Find where the given text appears and provide that cell's center as (X, Y) coordinate. 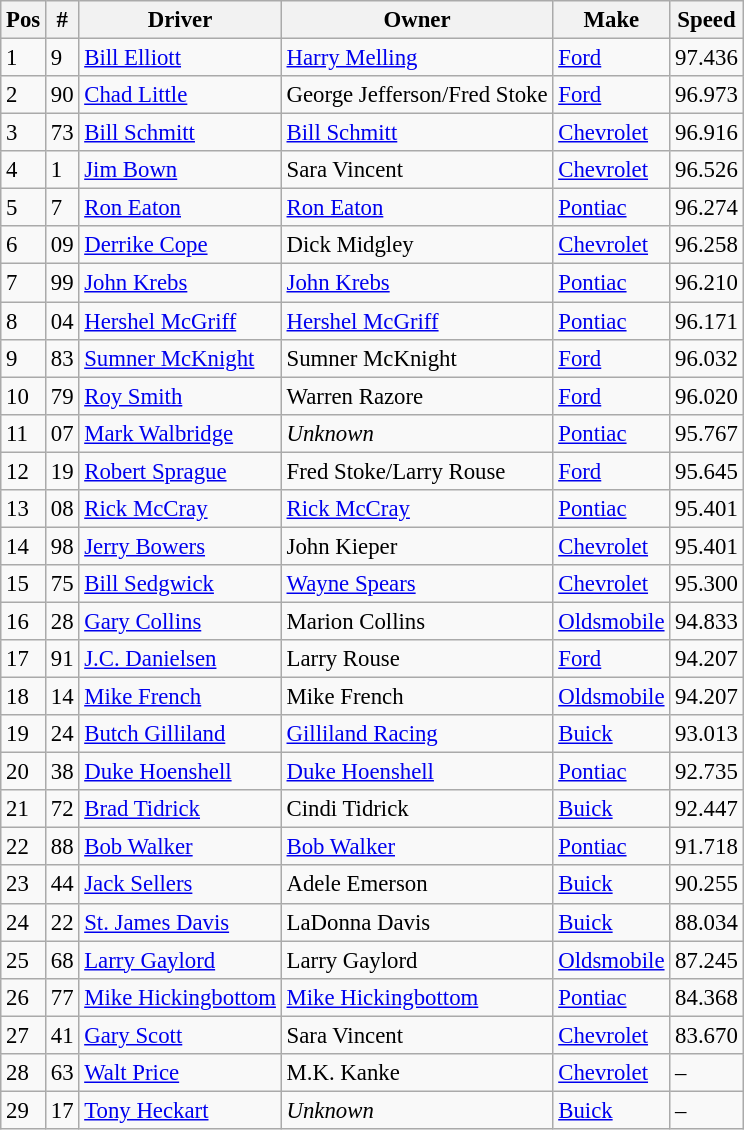
63 (62, 1073)
96.526 (706, 170)
Roy Smith (180, 396)
94.833 (706, 621)
91 (62, 659)
21 (24, 809)
15 (24, 584)
27 (24, 1035)
95.767 (706, 433)
Harry Melling (417, 58)
Derrike Cope (180, 245)
Owner (417, 20)
04 (62, 321)
Cindi Tidrick (417, 809)
92.735 (706, 772)
Pos (24, 20)
Brad Tidrick (180, 809)
29 (24, 1110)
10 (24, 396)
07 (62, 433)
Robert Sprague (180, 471)
Gary Scott (180, 1035)
38 (62, 772)
75 (62, 584)
88.034 (706, 922)
Fred Stoke/Larry Rouse (417, 471)
John Kieper (417, 546)
M.K. Kanke (417, 1073)
23 (24, 885)
95.300 (706, 584)
Gilliland Racing (417, 734)
87.245 (706, 960)
91.718 (706, 847)
90 (62, 95)
98 (62, 546)
Dick Midgley (417, 245)
Jim Bown (180, 170)
96.020 (706, 396)
Jack Sellers (180, 885)
99 (62, 283)
96.210 (706, 283)
18 (24, 697)
41 (62, 1035)
13 (24, 509)
96.032 (706, 358)
73 (62, 133)
Larry Rouse (417, 659)
93.013 (706, 734)
LaDonna Davis (417, 922)
2 (24, 95)
83 (62, 358)
79 (62, 396)
Gary Collins (180, 621)
Mark Walbridge (180, 433)
Marion Collins (417, 621)
96.916 (706, 133)
25 (24, 960)
8 (24, 321)
Walt Price (180, 1073)
96.258 (706, 245)
3 (24, 133)
11 (24, 433)
Bill Sedgwick (180, 584)
Make (612, 20)
J.C. Danielsen (180, 659)
Adele Emerson (417, 885)
84.368 (706, 997)
12 (24, 471)
96.973 (706, 95)
Butch Gilliland (180, 734)
Warren Razore (417, 396)
16 (24, 621)
72 (62, 809)
Chad Little (180, 95)
88 (62, 847)
44 (62, 885)
Wayne Spears (417, 584)
26 (24, 997)
95.645 (706, 471)
6 (24, 245)
77 (62, 997)
George Jefferson/Fred Stoke (417, 95)
4 (24, 170)
90.255 (706, 885)
# (62, 20)
08 (62, 509)
68 (62, 960)
St. James Davis (180, 922)
Bill Elliott (180, 58)
97.436 (706, 58)
Tony Heckart (180, 1110)
92.447 (706, 809)
09 (62, 245)
Speed (706, 20)
20 (24, 772)
96.274 (706, 208)
83.670 (706, 1035)
Driver (180, 20)
96.171 (706, 321)
Jerry Bowers (180, 546)
5 (24, 208)
